Search for the cell housing the specified text and yield its (X, Y) center coordinate. 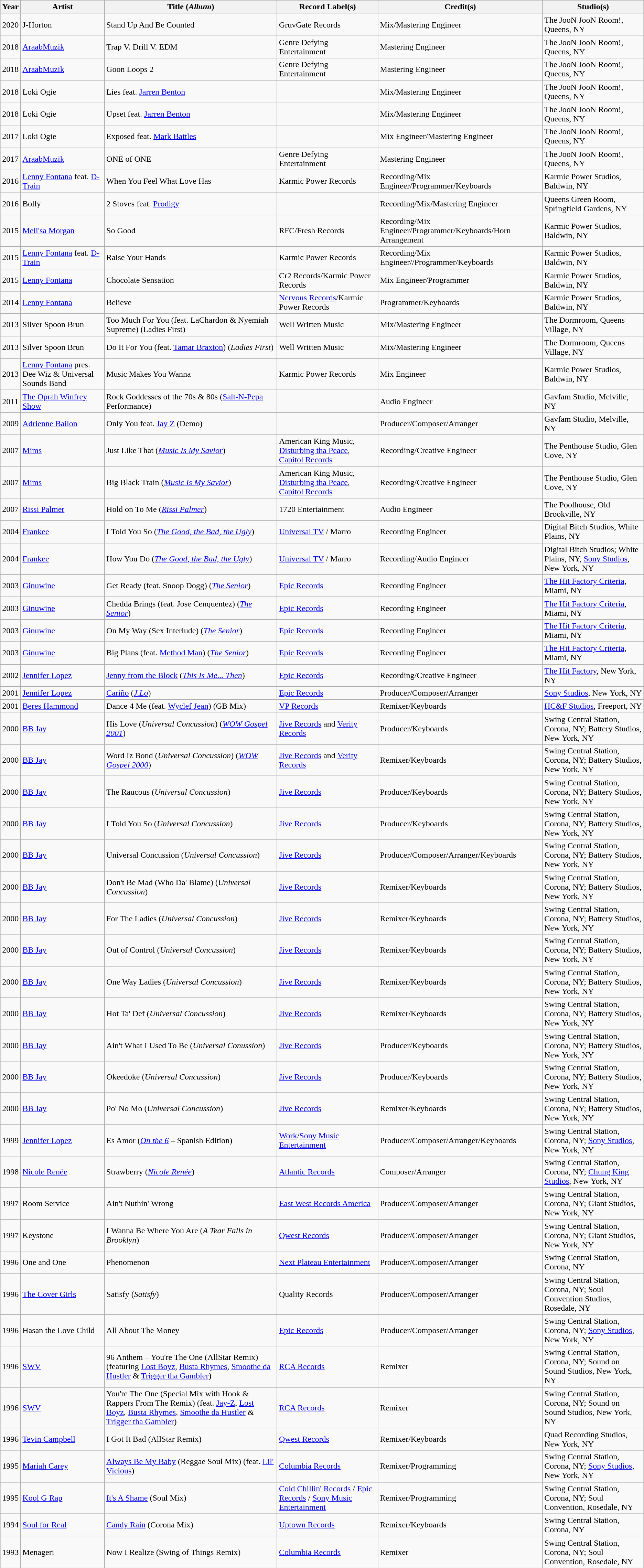
Rissi Palmer (63, 509)
East West Records America (328, 1204)
Recording/Mix Engineer/Programmer/Keyboards/Horn Arrangement (460, 230)
Believe (191, 303)
Title (Album) (191, 7)
Rock Goddesses of the 70s & 80s (Salt-N-Pepa Performance) (191, 401)
Lies feat. Jarren Benton (191, 92)
Stand Up And Be Counted (191, 25)
All About The Money (191, 1330)
His Love (Universal Concussion) (WOW Gospel 2001) (191, 729)
Dance 4 Me (feat. Wyclef Jean) (GB Mix) (191, 706)
Composer/Arranger (460, 1172)
Ain't What I Used To Be (Universal Conussion) (191, 1045)
1998 (10, 1172)
Phenomenon (191, 1263)
Next Plateau Entertainment (328, 1263)
Sony Studios, New York, NY (593, 693)
2002 (10, 675)
The Poolhouse, Old Brookville, NY (593, 509)
Menageri (63, 1552)
Beres Hammond (63, 706)
1994 (10, 1525)
Big Black Train (Music Is My Savior) (191, 482)
Recording/Mix/Mastering Engineer (460, 204)
2020 (10, 25)
Uptown Records (328, 1525)
Digital Bitch Studios; White Plains, NY, Sony Studios, New York, NY (593, 559)
Tevin Campbell (63, 1439)
One and One (63, 1263)
Mix Engineer (460, 374)
Jenny from the Block (This Is Me... Then) (191, 675)
I Got It Bad (AllStar Remix) (191, 1439)
Po' No Mo (Universal Concussion) (191, 1108)
Too Much For You (feat. LaChardon & Nyemiah Supreme) (Ladies First) (191, 325)
Bolly (63, 204)
Year (10, 7)
Adrienne Bailon (63, 424)
The Cover Girls (63, 1294)
On My Way (Sex Interlude) (The Senior) (191, 630)
The Hit Factory, New York, NY (593, 675)
VP Records (328, 706)
Cariño (J.Lo) (191, 693)
Digital Bitch Studios, White Plains, NY (593, 532)
Recording/Mix Engineer//Programmer/Keyboards (460, 257)
Strawberry (Nicole Renée) (191, 1172)
Do It For You (feat. Tamar Braxton) (Ladies First) (191, 347)
Mariah Carey (63, 1466)
Artist (63, 7)
Exposed feat. Mark Battles (191, 136)
1999 (10, 1140)
Mix Engineer/Programmer (460, 280)
Es Amor (On the 6 – Spanish Edition) (191, 1140)
RFC/Fresh Records (328, 230)
Big Plans (feat. Method Man) (The Senior) (191, 653)
Candy Rain (Corona Mix) (191, 1525)
Trap V. Drill V. EDM (191, 47)
Studio(s) (593, 7)
It's A Shame (Soul Mix) (191, 1498)
Room Service (63, 1204)
ONE of ONE (191, 159)
HC&F Studios, Freeport, NY (593, 706)
I Told You So (The Good, the Bad, the Ugly) (191, 532)
Kool G Rap (63, 1498)
I Wanna Be Where You Are (A Tear Falls in Brooklyn) (191, 1235)
Nicole Renée (63, 1172)
96 Anthem – You're The One (AllStar Remix) (featuring Lost Boyz, Busta Rhymes, Smoothe da Hustler & Trigger tha Gambler) (191, 1366)
Ain't Nuthin' Wrong (191, 1204)
How You Do (The Good, the Bad, the Ugly) (191, 559)
Nervous Records/Karmic Power Records (328, 303)
I Told You So (Universal Concussion) (191, 824)
1720 Entertainment (328, 509)
Quality Records (328, 1294)
Soul for Real (63, 1525)
Quad Recording Studios, New York, NY (593, 1439)
Atlantic Records (328, 1172)
2009 (10, 424)
Hold on To Me (Rissi Palmer) (191, 509)
One Way Ladies (Universal Concussion) (191, 982)
2 Stoves feat. Prodigy (191, 204)
Just Like That (Music Is My Savior) (191, 451)
Only You feat. Jay Z (Demo) (191, 424)
J-Horton (63, 25)
When You Feel What Love Has (191, 181)
The Raucous (Universal Concussion) (191, 792)
Upset feat. Jarren Benton (191, 114)
Lenny Fontana pres. Dee Wiz & Universal Sounds Band (63, 374)
Hot Ta' Def (Universal Concussion) (191, 1013)
Recording/Mix Engineer/Programmer/Keyboards (460, 181)
Mix Engineer/Mastering Engineer (460, 136)
Don't Be Mad (Who Da' Blame) (Universal Concussion) (191, 887)
Swing Central Station, Corona, NY; Soul Convention Studios, Rosedale, NY (593, 1294)
Always Be My Baby (Reggae Soul Mix) (feat. Lil' Vicious) (191, 1466)
Cold Chillin' Records / Epic Records / Sony Music Entertainment (328, 1498)
Hasan the Love Child (63, 1330)
Okeedoke (Universal Concussion) (191, 1077)
2011 (10, 401)
Meli'sa Morgan (63, 230)
Music Makes You Wanna (191, 374)
Get Ready (feat. Snoop Dogg) (The Senior) (191, 586)
Goon Loops 2 (191, 69)
So Good (191, 230)
Record Label(s) (328, 7)
Raise Your Hands (191, 257)
Credit(s) (460, 7)
Recording/Audio Engineer (460, 559)
Out of Control (Universal Concussion) (191, 950)
Satisfy (Satisfy) (191, 1294)
2014 (10, 303)
Work/Sony Music Entertainment (328, 1140)
Keystone (63, 1235)
You're The One (Special Mix with Hook & Rappers From The Remix) (feat. Jay-Z, Lost Boyz, Busta Rhymes, Smoothe da Hustler & Trigger tha Gambler) (191, 1408)
Universal Concussion (Universal Concussion) (191, 855)
Programmer/Keyboards (460, 303)
1993 (10, 1552)
For The Ladies (Universal Concussion) (191, 919)
Word Iz Bond (Universal Concussion) (WOW Gospel 2000) (191, 760)
The Oprah Winfrey Show (63, 401)
Chedda Brings (feat. Jose Cenquentez) (The Senior) (191, 608)
GruvGate Records (328, 25)
Chocolate Sensation (191, 280)
Queens Green Room, Springfield Gardens, NY (593, 204)
Now I Realize (Swing of Things Remix) (191, 1552)
Cr2 Records/Karmic Power Records (328, 280)
Swing Central Station, Corona, NY; Chung King Studios, New York, NY (593, 1172)
